From the cell containing the given text, extract its center point as (x, y) coordinate. 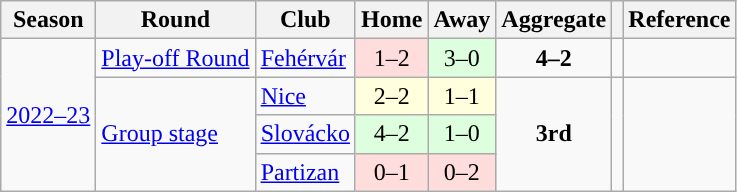
Club (305, 20)
Group stage (176, 134)
Season (48, 20)
Aggregate (554, 20)
1–1 (462, 96)
1–2 (391, 58)
Home (391, 20)
Nice (305, 96)
1–0 (462, 134)
Partizan (305, 172)
Away (462, 20)
Fehérvár (305, 58)
2–2 (391, 96)
0–2 (462, 172)
Play-off Round (176, 58)
Round (176, 20)
3–0 (462, 58)
0–1 (391, 172)
3rd (554, 134)
2022–23 (48, 115)
Slovácko (305, 134)
Reference (680, 20)
